From the cell containing the given text, extract its center point as [x, y] coordinate. 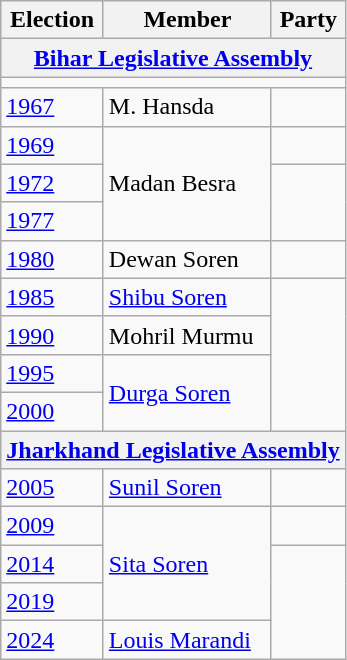
1977 [52, 221]
Shibu Soren [187, 297]
Durga Soren [187, 392]
2014 [52, 564]
2009 [52, 526]
2000 [52, 411]
Louis Marandi [187, 640]
1995 [52, 373]
1972 [52, 183]
Bihar Legislative Assembly [173, 58]
2019 [52, 602]
Party [308, 20]
1980 [52, 259]
1990 [52, 335]
1969 [52, 145]
Election [52, 20]
Madan Besra [187, 183]
Member [187, 20]
1967 [52, 107]
2024 [52, 640]
Jharkhand Legislative Assembly [173, 449]
2005 [52, 488]
Dewan Soren [187, 259]
1985 [52, 297]
Sita Soren [187, 564]
Mohril Murmu [187, 335]
Sunil Soren [187, 488]
M. Hansda [187, 107]
